Locate the cell with the specified text and output its (x, y) center coordinate. 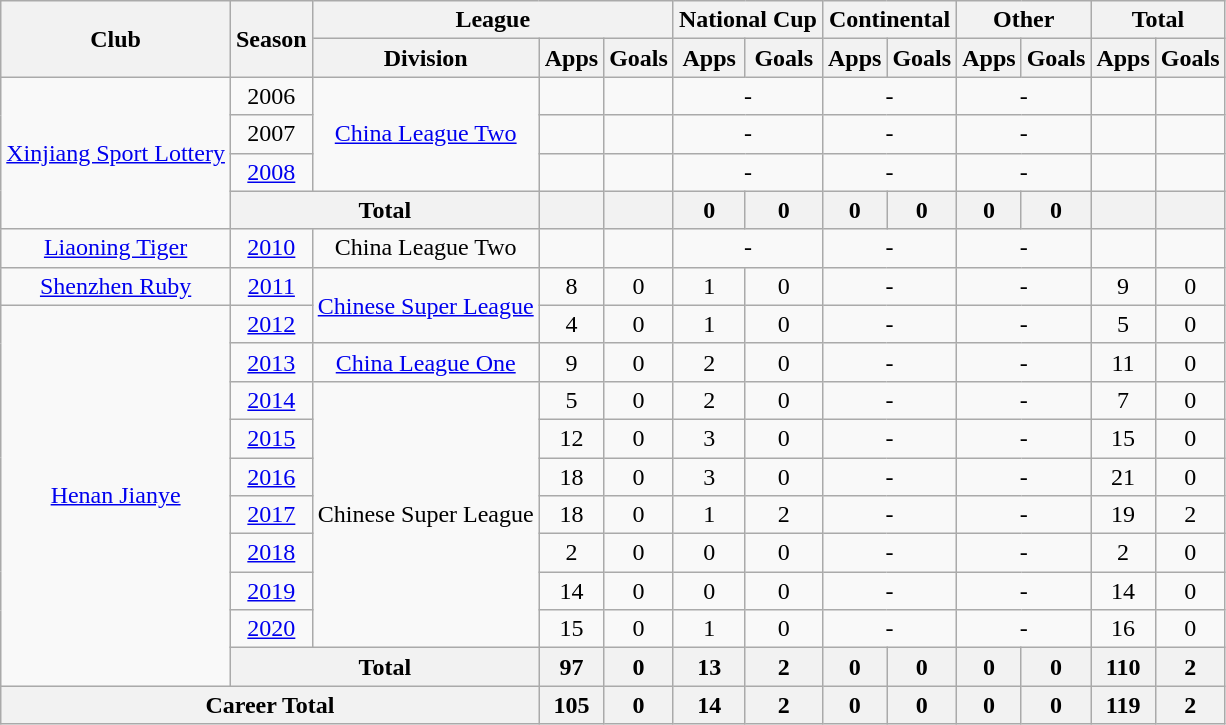
8 (571, 286)
19 (1123, 515)
National Cup (748, 20)
Xinjiang Sport Lottery (116, 153)
2013 (271, 362)
2007 (271, 134)
2011 (271, 286)
21 (1123, 477)
Henan Jianye (116, 496)
League (492, 20)
2016 (271, 477)
2008 (271, 172)
2020 (271, 629)
Shenzhen Ruby (116, 286)
Season (271, 39)
110 (1123, 667)
China League One (426, 362)
2017 (271, 515)
13 (709, 667)
12 (571, 438)
2018 (271, 553)
2012 (271, 324)
Other (1024, 20)
2014 (271, 400)
97 (571, 667)
Club (116, 39)
Division (426, 58)
4 (571, 324)
Career Total (270, 705)
119 (1123, 705)
105 (571, 705)
7 (1123, 400)
2015 (271, 438)
Continental (889, 20)
2010 (271, 248)
2019 (271, 591)
16 (1123, 629)
2006 (271, 96)
11 (1123, 362)
Liaoning Tiger (116, 248)
